Pinpoint the cell where the given text exists, returning its [x, y] midpoint coordinate. 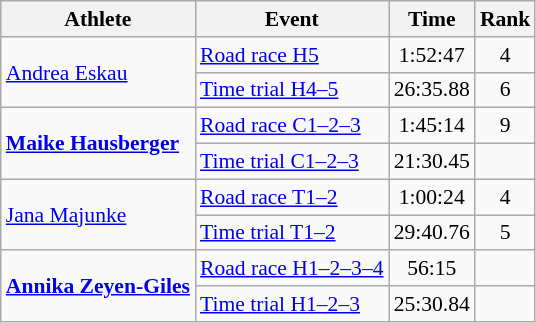
21:30.45 [432, 162]
5 [506, 233]
Event [292, 19]
Athlete [98, 19]
9 [506, 126]
56:15 [432, 269]
1:52:47 [432, 55]
Road race H5 [292, 55]
Rank [506, 19]
Jana Majunke [98, 214]
Road race C1–2–3 [292, 126]
1:00:24 [432, 197]
26:35.88 [432, 90]
Road race T1–2 [292, 197]
Time trial C1–2–3 [292, 162]
Time trial T1–2 [292, 233]
Time [432, 19]
6 [506, 90]
Time trial H1–2–3 [292, 304]
Annika Zeyen-Giles [98, 286]
Maike Hausberger [98, 144]
Time trial H4–5 [292, 90]
1:45:14 [432, 126]
29:40.76 [432, 233]
Road race H1–2–3–4 [292, 269]
Andrea Eskau [98, 72]
25:30.84 [432, 304]
